Determine the [x, y] coordinate at the center of the cell enclosing the given text.  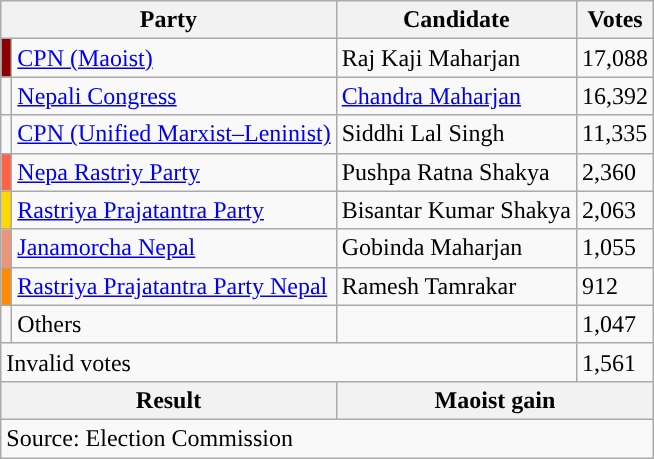
Gobinda Maharjan [456, 248]
2,063 [616, 210]
Nepali Congress [174, 96]
16,392 [616, 96]
1,561 [616, 362]
Invalid votes [289, 362]
Ramesh Tamrakar [456, 286]
Others [174, 324]
Rastriya Prajatantra Party Nepal [174, 286]
Rastriya Prajatantra Party [174, 210]
17,088 [616, 58]
Party [168, 20]
Maoist gain [494, 400]
Chandra Maharjan [456, 96]
Pushpa Ratna Shakya [456, 172]
Bisantar Kumar Shakya [456, 210]
11,335 [616, 134]
Raj Kaji Maharjan [456, 58]
1,055 [616, 248]
Votes [616, 20]
1,047 [616, 324]
2,360 [616, 172]
Result [168, 400]
CPN (Maoist) [174, 58]
Janamorcha Nepal [174, 248]
Candidate [456, 20]
912 [616, 286]
Source: Election Commission [328, 438]
Nepa Rastriy Party [174, 172]
Siddhi Lal Singh [456, 134]
CPN (Unified Marxist–Leninist) [174, 134]
